Extract the [x, y] coordinate from the center of the cell holding the provided text.  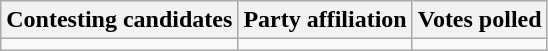
Votes polled [480, 20]
Contesting candidates [120, 20]
Party affiliation [325, 20]
